Detect which cell encompasses the target text, then output its (x, y) center coordinate. 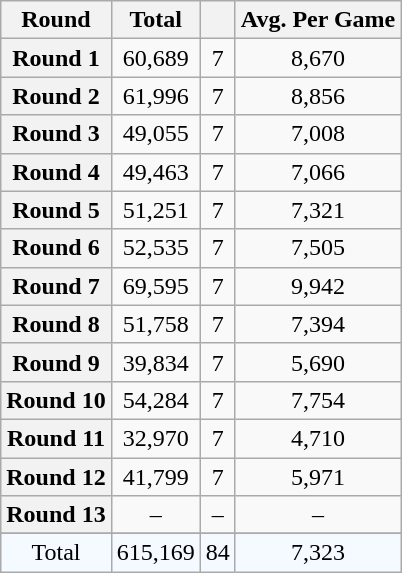
51,758 (156, 324)
5,690 (318, 362)
49,463 (156, 172)
32,970 (156, 438)
Round 3 (56, 134)
54,284 (156, 400)
41,799 (156, 477)
Round 11 (56, 438)
Round 1 (56, 58)
Round 2 (56, 96)
84 (218, 553)
5,971 (318, 477)
Round 5 (56, 210)
69,595 (156, 286)
Round 12 (56, 477)
Round 4 (56, 172)
Avg. Per Game (318, 20)
7,008 (318, 134)
8,856 (318, 96)
7,754 (318, 400)
Round 10 (56, 400)
7,321 (318, 210)
51,251 (156, 210)
Round (56, 20)
52,535 (156, 248)
615,169 (156, 553)
Round 7 (56, 286)
7,505 (318, 248)
61,996 (156, 96)
39,834 (156, 362)
7,394 (318, 324)
60,689 (156, 58)
49,055 (156, 134)
8,670 (318, 58)
7,323 (318, 553)
9,942 (318, 286)
Round 6 (56, 248)
4,710 (318, 438)
Round 8 (56, 324)
7,066 (318, 172)
Round 9 (56, 362)
Round 13 (56, 515)
